From the cell containing the given text, extract its center point as [X, Y] coordinate. 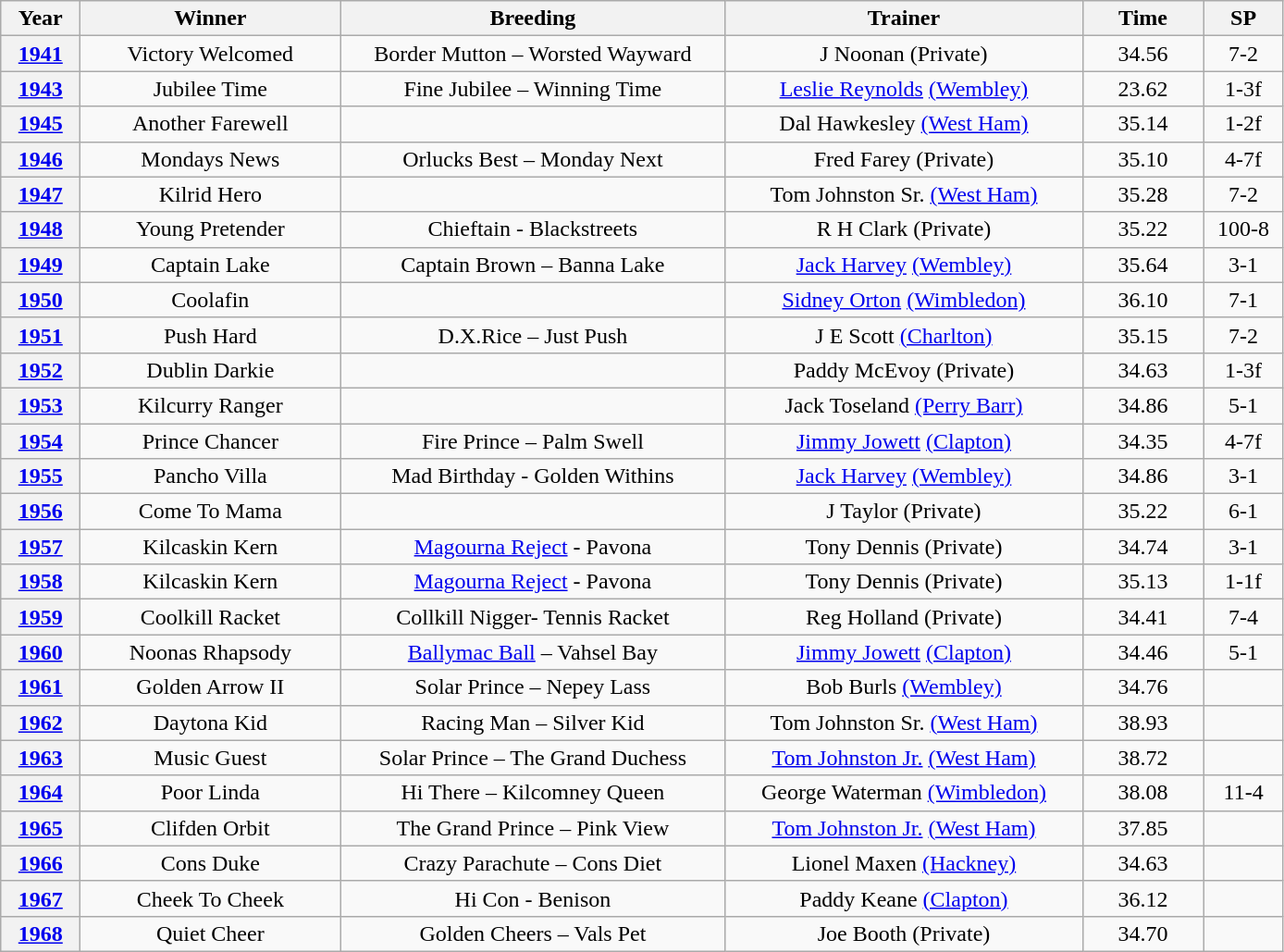
Collkill Nigger- Tennis Racket [533, 617]
Jack Toseland (Perry Barr) [904, 405]
Chieftain - Blackstreets [533, 229]
Time [1143, 19]
Dublin Darkie [211, 370]
1966 [41, 863]
Captain Lake [211, 265]
100-8 [1243, 229]
Young Pretender [211, 229]
36.10 [1143, 300]
Solar Prince – The Grand Duchess [533, 758]
1-1f [1243, 582]
Year [41, 19]
J E Scott (Charlton) [904, 335]
Mad Birthday - Golden Withins [533, 476]
Breeding [533, 19]
Push Hard [211, 335]
J Taylor (Private) [904, 512]
6-1 [1243, 512]
1958 [41, 582]
1956 [41, 512]
1959 [41, 617]
George Waterman (Wimbledon) [904, 793]
Hi Con - Benison [533, 898]
35.15 [1143, 335]
1943 [41, 89]
Winner [211, 19]
34.70 [1143, 933]
Fire Prince – Palm Swell [533, 441]
Ballymac Ball – Vahsel Bay [533, 652]
Racing Man – Silver Kid [533, 723]
Hi There – Kilcomney Queen [533, 793]
Crazy Parachute – Cons Diet [533, 863]
Trainer [904, 19]
35.64 [1143, 265]
38.08 [1143, 793]
1951 [41, 335]
Joe Booth (Private) [904, 933]
1968 [41, 933]
Coolafin [211, 300]
Orlucks Best – Monday Next [533, 159]
1964 [41, 793]
1955 [41, 476]
34.41 [1143, 617]
1967 [41, 898]
1963 [41, 758]
1948 [41, 229]
Poor Linda [211, 793]
J Noonan (Private) [904, 54]
Jubilee Time [211, 89]
1952 [41, 370]
38.72 [1143, 758]
1947 [41, 194]
34.76 [1143, 687]
Quiet Cheer [211, 933]
Fred Farey (Private) [904, 159]
1950 [41, 300]
7-4 [1243, 617]
Paddy McEvoy (Private) [904, 370]
1953 [41, 405]
1957 [41, 547]
1941 [41, 54]
1961 [41, 687]
Bob Burls (Wembley) [904, 687]
1962 [41, 723]
1945 [41, 124]
Leslie Reynolds (Wembley) [904, 89]
34.56 [1143, 54]
Noonas Rhapsody [211, 652]
Coolkill Racket [211, 617]
34.46 [1143, 652]
SP [1243, 19]
1949 [41, 265]
D.X.Rice – Just Push [533, 335]
Sidney Orton (Wimbledon) [904, 300]
Mondays News [211, 159]
36.12 [1143, 898]
1946 [41, 159]
Come To Mama [211, 512]
11-4 [1243, 793]
Prince Chancer [211, 441]
Music Guest [211, 758]
Another Farewell [211, 124]
Captain Brown – Banna Lake [533, 265]
34.35 [1143, 441]
1960 [41, 652]
38.93 [1143, 723]
The Grand Prince – Pink View [533, 828]
Golden Cheers – Vals Pet [533, 933]
R H Clark (Private) [904, 229]
Lionel Maxen (Hackney) [904, 863]
1954 [41, 441]
1965 [41, 828]
Reg Holland (Private) [904, 617]
Border Mutton – Worsted Wayward [533, 54]
34.74 [1143, 547]
37.85 [1143, 828]
Golden Arrow II [211, 687]
35.13 [1143, 582]
1-2f [1243, 124]
Cheek To Cheek [211, 898]
35.28 [1143, 194]
Clifden Orbit [211, 828]
Cons Duke [211, 863]
Dal Hawkesley (West Ham) [904, 124]
Solar Prince – Nepey Lass [533, 687]
Kilrid Hero [211, 194]
7-1 [1243, 300]
Victory Welcomed [211, 54]
Fine Jubilee – Winning Time [533, 89]
Paddy Keane (Clapton) [904, 898]
23.62 [1143, 89]
35.14 [1143, 124]
Daytona Kid [211, 723]
Pancho Villa [211, 476]
Kilcurry Ranger [211, 405]
35.10 [1143, 159]
